From the cell containing the given text, extract its center point as [X, Y] coordinate. 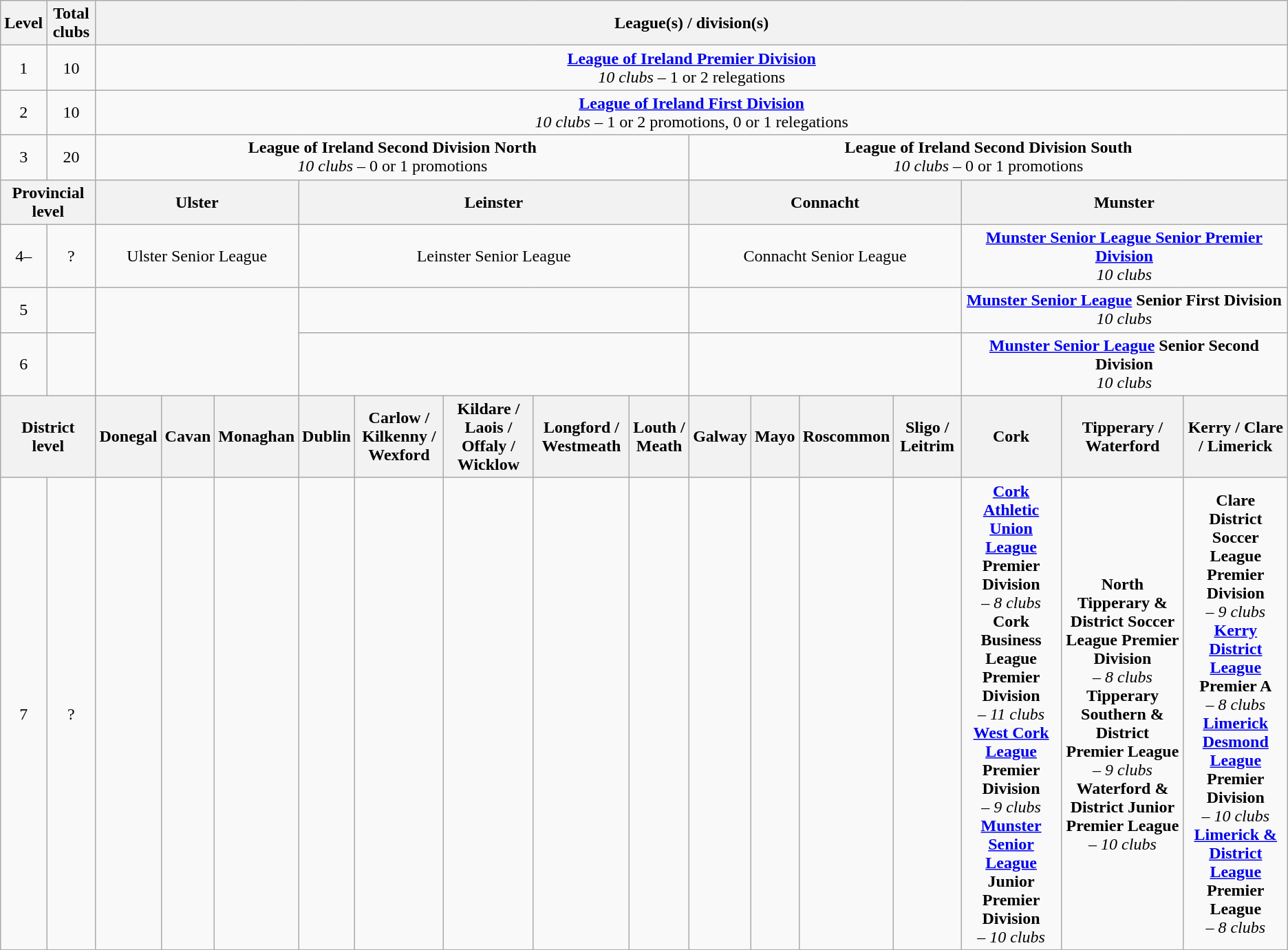
Donegal [128, 436]
Munster [1124, 202]
League of Ireland Premier Division 10 clubs – 1 or 2 relegations [691, 67]
Dublin [327, 436]
Cork [1011, 436]
4– [23, 256]
Mayo [775, 436]
Connacht [826, 202]
5 [23, 310]
League of Ireland Second Division South 10 clubs – 0 or 1 promotions [989, 157]
Total clubs [72, 23]
Munster Senior League Senior Premier Division10 clubs [1124, 256]
Leinster [494, 202]
League of Ireland First Division 10 clubs – 1 or 2 promotions, 0 or 1 relegations [691, 113]
Kildare / Laois / Offaly / Wicklow [489, 436]
Sligo / Leitrim [927, 436]
Ulster Senior League [197, 256]
Connacht Senior League [826, 256]
Munster Senior League Senior Second Division10 clubs [1124, 364]
District level [48, 436]
7 [23, 713]
Level [23, 23]
Monaghan [257, 436]
Leinster Senior League [494, 256]
20 [72, 157]
Kerry / Clare / Limerick [1236, 436]
6 [23, 364]
Cavan [188, 436]
Ulster [197, 202]
League(s) / division(s) [691, 23]
Roscommon [846, 436]
Tipperary / Waterford [1123, 436]
1 [23, 67]
League of Ireland Second Division North 10 clubs – 0 or 1 promotions [392, 157]
3 [23, 157]
Longford / Westmeath [581, 436]
Munster Senior League Senior First Division10 clubs [1124, 310]
Provincial level [48, 202]
Louth / Meath [659, 436]
2 [23, 113]
Carlow / Kilkenny / Wexford [399, 436]
Galway [720, 436]
